Scan for the cell matching the given text and deliver its [x, y] coordinate at center. 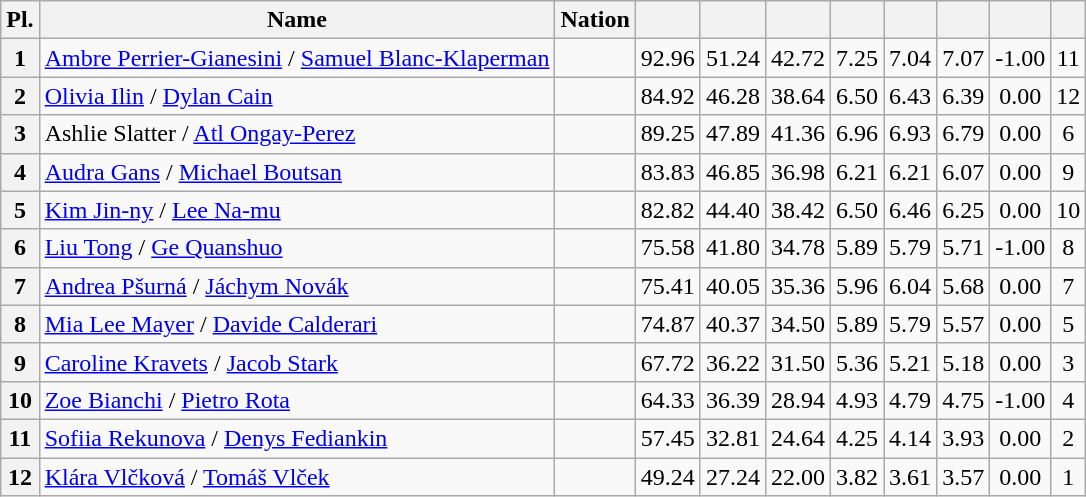
64.33 [668, 400]
Kim Jin-ny / Lee Na-mu [297, 210]
74.87 [668, 324]
7.07 [964, 58]
41.36 [798, 134]
Pl. [20, 20]
82.82 [668, 210]
47.89 [732, 134]
36.39 [732, 400]
5.36 [858, 362]
Sofiia Rekunova / Denys Fediankin [297, 438]
Olivia Ilin / Dylan Cain [297, 96]
Zoe Bianchi / Pietro Rota [297, 400]
28.94 [798, 400]
75.58 [668, 248]
46.28 [732, 96]
49.24 [668, 477]
24.64 [798, 438]
46.85 [732, 172]
75.41 [668, 286]
6.79 [964, 134]
4.14 [910, 438]
6.43 [910, 96]
38.42 [798, 210]
Andrea Pšurná / Jáchym Novák [297, 286]
51.24 [732, 58]
27.24 [732, 477]
Caroline Kravets / Jacob Stark [297, 362]
3.82 [858, 477]
31.50 [798, 362]
Ashlie Slatter / Atl Ongay-Perez [297, 134]
Audra Gans / Michael Boutsan [297, 172]
6.07 [964, 172]
40.05 [732, 286]
4.79 [910, 400]
38.64 [798, 96]
4.75 [964, 400]
57.45 [668, 438]
6.93 [910, 134]
22.00 [798, 477]
3.93 [964, 438]
36.98 [798, 172]
84.92 [668, 96]
6.39 [964, 96]
6.46 [910, 210]
41.80 [732, 248]
83.83 [668, 172]
4.25 [858, 438]
34.50 [798, 324]
Liu Tong / Ge Quanshuo [297, 248]
67.72 [668, 362]
4.93 [858, 400]
5.21 [910, 362]
6.04 [910, 286]
92.96 [668, 58]
32.81 [732, 438]
7.04 [910, 58]
5.68 [964, 286]
40.37 [732, 324]
Name [297, 20]
Nation [595, 20]
3.57 [964, 477]
44.40 [732, 210]
35.36 [798, 286]
6.25 [964, 210]
5.71 [964, 248]
6.96 [858, 134]
34.78 [798, 248]
89.25 [668, 134]
Klára Vlčková / Tomáš Vlček [297, 477]
Mia Lee Mayer / Davide Calderari [297, 324]
3.61 [910, 477]
5.57 [964, 324]
7.25 [858, 58]
Ambre Perrier-Gianesini / Samuel Blanc-Klaperman [297, 58]
36.22 [732, 362]
5.96 [858, 286]
42.72 [798, 58]
5.18 [964, 362]
